Detect which cell encompasses the target text, then output its (x, y) center coordinate. 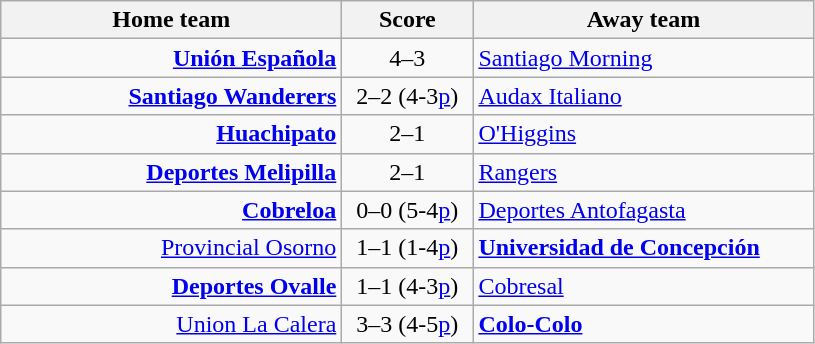
Santiago Morning (644, 58)
1–1 (4-3p) (408, 286)
Universidad de Concepción (644, 248)
Cobresal (644, 286)
Deportes Antofagasta (644, 210)
Home team (172, 20)
3–3 (4-5p) (408, 324)
Deportes Ovalle (172, 286)
Cobreloa (172, 210)
Huachipato (172, 134)
Deportes Melipilla (172, 172)
Santiago Wanderers (172, 96)
Away team (644, 20)
Provincial Osorno (172, 248)
4–3 (408, 58)
0–0 (5-4p) (408, 210)
Unión Española (172, 58)
1–1 (1-4p) (408, 248)
2–2 (4-3p) (408, 96)
Audax Italiano (644, 96)
O'Higgins (644, 134)
Rangers (644, 172)
Union La Calera (172, 324)
Colo-Colo (644, 324)
Score (408, 20)
